Return the (X, Y) coordinate for the center point of the cell that contains the specified text.  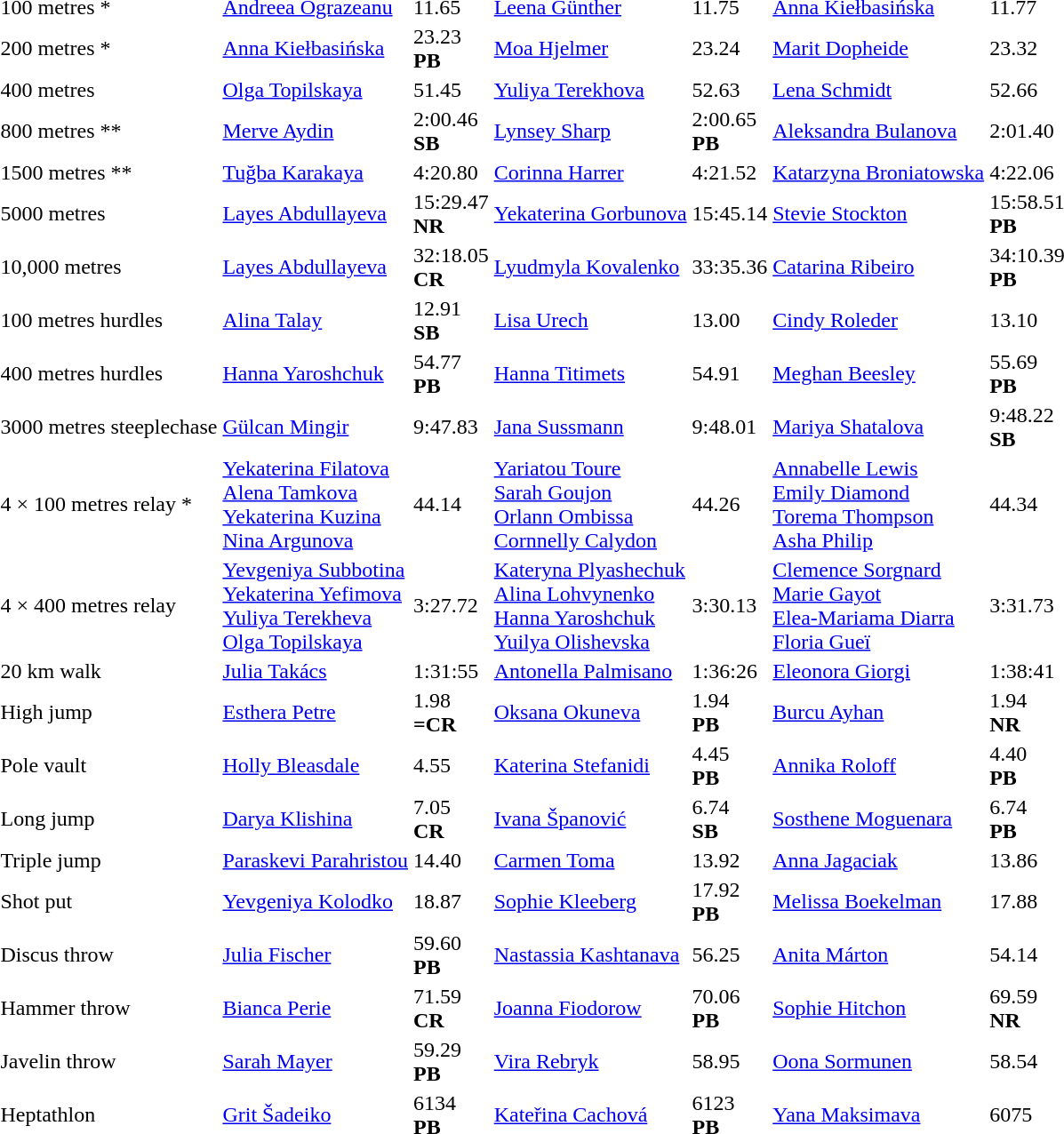
18.87 (452, 901)
Alina Talay (316, 320)
Olga Topilskaya (316, 90)
Lynsey Sharp (590, 132)
Yariatou ToureSarah GoujonOrlann OmbissaCornnelly Calydon (590, 505)
13.92 (730, 860)
Melissa Boekelman (878, 901)
Catarina Ribeiro (878, 267)
Mariya Shatalova (878, 427)
1.98=CR (452, 713)
Annabelle LewisEmily DiamondTorema ThompsonAsha Philip (878, 505)
Lena Schmidt (878, 90)
2:00.65PB (730, 132)
Yuliya Terekhova (590, 90)
17.92PB (730, 901)
Yevgeniya Kolodko (316, 901)
Anna Jagaciak (878, 860)
Eleonora Giorgi (878, 671)
Aleksandra Bulanova (878, 132)
33:35.36 (730, 267)
Yekaterina FilatovaAlena TamkovaYekaterina KuzinaNina Argunova (316, 505)
71.59CR (452, 1008)
4.55 (452, 766)
Carmen Toma (590, 860)
Oksana Okuneva (590, 713)
13.00 (730, 320)
Paraskevi Parahristou (316, 860)
59.60PB (452, 954)
Sophie Kleeberg (590, 901)
3:30.13 (730, 606)
32:18.05 CR (452, 267)
Marit Dopheide (878, 48)
Stevie Stockton (878, 213)
Julia Takács (316, 671)
Kateryna PlyashechukAlina LohvynenkoHanna YaroshchukYuilya Olishevska (590, 606)
Nastassia Kashtanava (590, 954)
Holly Bleasdale (316, 766)
15:45.14 (730, 213)
Tuğba Karakaya (316, 172)
58.95 (730, 1061)
9:47.83 (452, 427)
70.06PB (730, 1008)
54.91 (730, 373)
Meghan Beesley (878, 373)
1:36:26 (730, 671)
Jana Sussmann (590, 427)
15:29.47NR (452, 213)
Anna Kiełbasińska (316, 48)
2:00.46SB (452, 132)
Katarzyna Broniatowska (878, 172)
Julia Fischer (316, 954)
23.23PB (452, 48)
52.63 (730, 90)
Sophie Hitchon (878, 1008)
6.74SB (730, 819)
Katerina Stefanidi (590, 766)
Cindy Roleder (878, 320)
Anita Márton (878, 954)
Moa Hjelmer (590, 48)
Sosthene Moguenara (878, 819)
Lisa Urech (590, 320)
Ivana Španović (590, 819)
Vira Rebryk (590, 1061)
1:31:55 (452, 671)
9:48.01 (730, 427)
Burcu Ayhan (878, 713)
4:21.52 (730, 172)
56.25 (730, 954)
4:20.80 (452, 172)
Corinna Harrer (590, 172)
44.14 (452, 505)
51.45 (452, 90)
Hanna Titimets (590, 373)
Annika Roloff (878, 766)
Yevgeniya SubbotinaYekaterina YefimovaYuliya TerekhevaOlga Topilskaya (316, 606)
23.24 (730, 48)
Clemence SorgnardMarie GayotElea-Mariama DiarraFloria Gueï (878, 606)
59.29PB (452, 1061)
Bianca Perie (316, 1008)
44.26 (730, 505)
Antonella Palmisano (590, 671)
Lyudmyla Kovalenko (590, 267)
14.40 (452, 860)
Sarah Mayer (316, 1061)
Joanna Fiodorow (590, 1008)
Darya Klishina (316, 819)
1.94PB (730, 713)
Hanna Yaroshchuk (316, 373)
3:27.72 (452, 606)
7.05CR (452, 819)
54.77PB (452, 373)
12.91SB (452, 320)
Oona Sormunen (878, 1061)
Gülcan Mingir (316, 427)
Yekaterina Gorbunova (590, 213)
Merve Aydin (316, 132)
4.45PB (730, 766)
Esthera Petre (316, 713)
